Return (X, Y) of the center of cell containing provided text 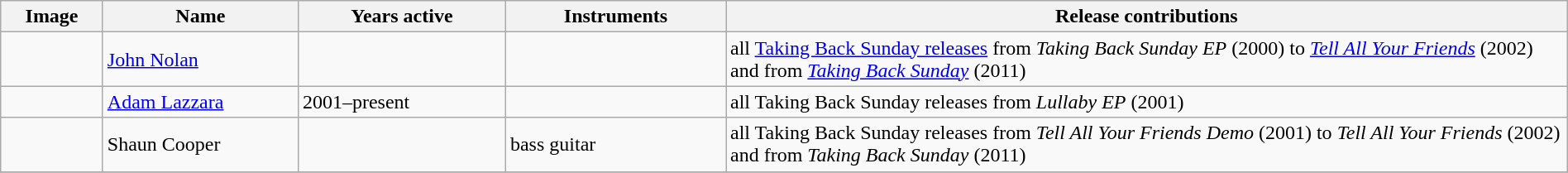
Name (200, 17)
Shaun Cooper (200, 144)
2001–present (402, 102)
Image (52, 17)
bass guitar (615, 144)
Release contributions (1147, 17)
Instruments (615, 17)
all Taking Back Sunday releases from Tell All Your Friends Demo (2001) to Tell All Your Friends (2002) and from Taking Back Sunday (2011) (1147, 144)
all Taking Back Sunday releases from Taking Back Sunday EP (2000) to Tell All Your Friends (2002) and from Taking Back Sunday (2011) (1147, 60)
all Taking Back Sunday releases from Lullaby EP (2001) (1147, 102)
Adam Lazzara (200, 102)
Years active (402, 17)
John Nolan (200, 60)
